From the cell containing the given text, extract its center point as (X, Y) coordinate. 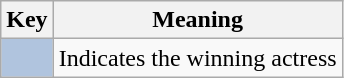
Meaning (198, 20)
Indicates the winning actress (198, 58)
Key (27, 20)
